Return (x, y) of the center of cell containing provided text 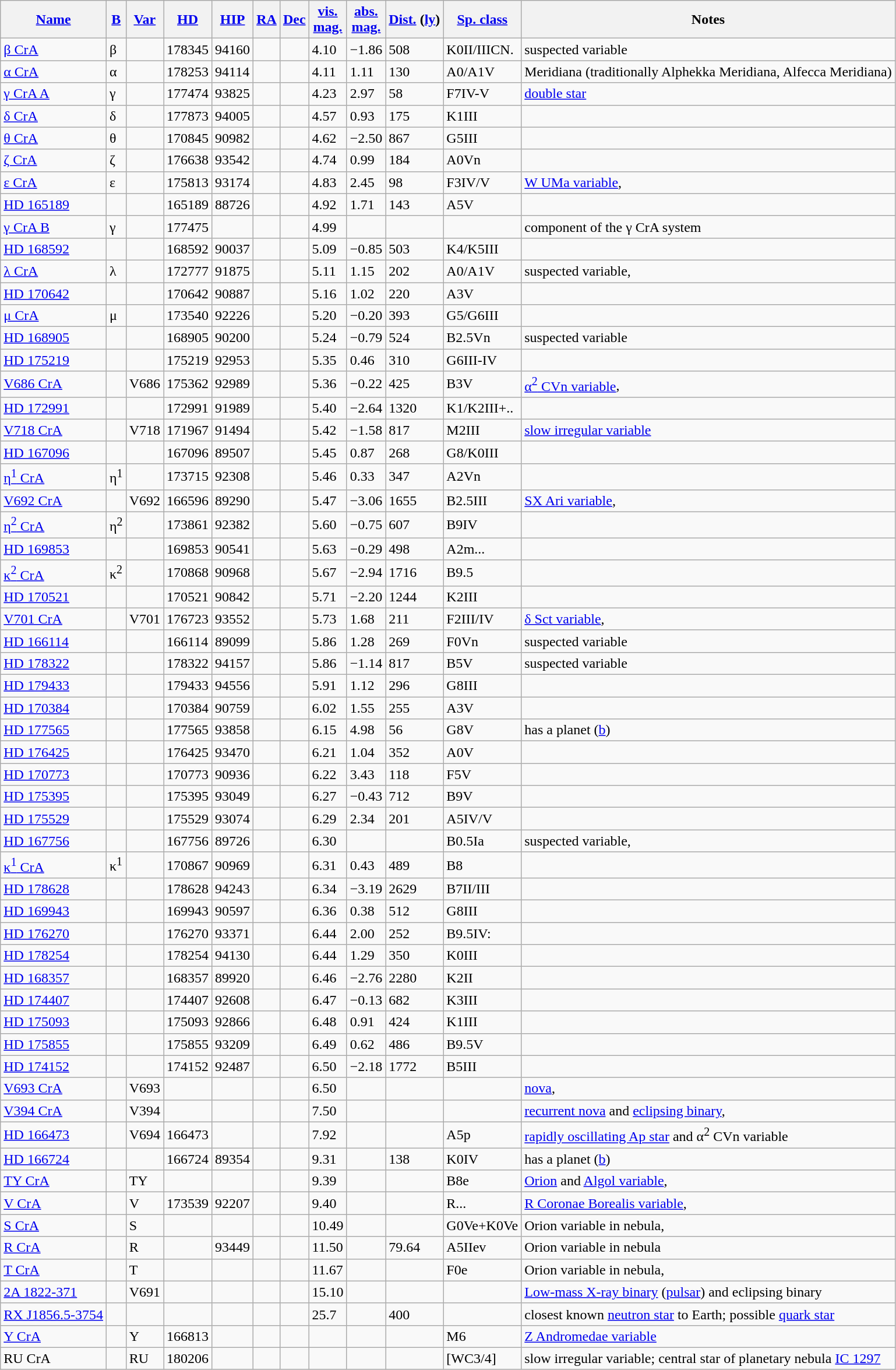
202 (415, 271)
172991 (188, 408)
−0.85 (366, 249)
A2m... (482, 549)
90597 (233, 911)
93174 (233, 182)
R Coronae Borealis variable, (708, 1203)
1.71 (366, 205)
91989 (233, 408)
5.11 (327, 271)
90969 (233, 865)
γ CrA A (54, 94)
6.36 (327, 911)
S CrA (54, 1225)
5.73 (327, 619)
94243 (233, 889)
179433 (188, 686)
175529 (188, 819)
B9.5 (482, 573)
0.33 (366, 477)
A5IV/V (482, 819)
B2.5Vn (482, 338)
B9IV (482, 524)
α (116, 72)
κ1 (116, 865)
4.57 (327, 116)
Sp. class (482, 20)
[WC3/4] (482, 1358)
93552 (233, 619)
HD 168905 (54, 338)
2280 (415, 978)
93209 (233, 1044)
ζ CrA (54, 160)
1.29 (366, 956)
G5/G6III (482, 316)
K3III (482, 1000)
δ (116, 116)
94130 (233, 956)
G8/K0III (482, 452)
HD 168592 (54, 249)
4.98 (366, 730)
79.64 (415, 1248)
G8V (482, 730)
425 (415, 385)
166596 (188, 501)
0.43 (366, 865)
94556 (233, 686)
ζ (116, 160)
176723 (188, 619)
HD 175395 (54, 797)
503 (415, 249)
V701 (144, 619)
93542 (233, 160)
1.28 (366, 641)
175 (415, 116)
−3.06 (366, 501)
178628 (188, 889)
K4/K5III (482, 249)
90037 (233, 249)
V701 CrA (54, 619)
RA (267, 20)
Low-mass X-ray binary (pulsar) and eclipsing binary (708, 1292)
6.46 (327, 978)
92608 (233, 1000)
712 (415, 797)
170773 (188, 774)
11.50 (327, 1248)
A2Vn (482, 477)
177475 (188, 227)
HD (188, 20)
V694 (144, 1135)
η2 CrA (54, 524)
1655 (415, 501)
abs.mag. (366, 20)
6.15 (327, 730)
RU (144, 1358)
169943 (188, 911)
2.00 (366, 934)
B9V (482, 797)
424 (415, 1022)
5.09 (327, 249)
296 (415, 686)
178254 (188, 956)
κ1 CrA (54, 865)
170867 (188, 865)
λ (116, 271)
92226 (233, 316)
4.10 (327, 50)
5.36 (327, 385)
89507 (233, 452)
93449 (233, 1248)
F2III/IV (482, 619)
TY CrA (54, 1181)
−1.14 (366, 663)
η2 (116, 524)
V (144, 1203)
5.60 (327, 524)
1.02 (366, 293)
90200 (233, 338)
η1 (116, 477)
347 (415, 477)
171967 (188, 430)
130 (415, 72)
92487 (233, 1066)
G5III (482, 138)
94114 (233, 72)
V394 (144, 1111)
175395 (188, 797)
170845 (188, 138)
Orion and Algol variable, (708, 1181)
93825 (233, 94)
−2.64 (366, 408)
176425 (188, 752)
5.71 (327, 597)
4.99 (327, 227)
167756 (188, 841)
175813 (188, 182)
ε (116, 182)
HD 166114 (54, 641)
component of the γ CrA system (708, 227)
175093 (188, 1022)
β (116, 50)
0.99 (366, 160)
M2III (482, 430)
−0.13 (366, 1000)
B5III (482, 1066)
HD 166473 (54, 1135)
V394 CrA (54, 1111)
393 (415, 316)
92866 (233, 1022)
1716 (415, 573)
170868 (188, 573)
−2.76 (366, 978)
173539 (188, 1203)
90968 (233, 573)
double star (708, 94)
Notes (708, 20)
6.29 (327, 819)
closest known neutron star to Earth; possible quark star (708, 1314)
512 (415, 911)
56 (415, 730)
89354 (233, 1159)
5.47 (327, 501)
2.34 (366, 819)
90887 (233, 293)
6.30 (327, 841)
5.24 (327, 338)
1244 (415, 597)
4.11 (327, 72)
93371 (233, 934)
−2.18 (366, 1066)
HD 170384 (54, 708)
Y CrA (54, 1336)
6.22 (327, 774)
5.46 (327, 477)
489 (415, 865)
9.39 (327, 1181)
R (144, 1248)
V693 (144, 1089)
220 (415, 293)
V686 (144, 385)
6.34 (327, 889)
V CrA (54, 1203)
177873 (188, 116)
HD 175093 (54, 1022)
176638 (188, 160)
2629 (415, 889)
Dec (294, 20)
91494 (233, 430)
HD 167096 (54, 452)
0.62 (366, 1044)
0.46 (366, 360)
R CrA (54, 1248)
HD 178628 (54, 889)
V693 CrA (54, 1089)
211 (415, 619)
3.43 (366, 774)
92989 (233, 385)
HD 170642 (54, 293)
HD 174407 (54, 1000)
A5p (482, 1135)
90982 (233, 138)
M6 (482, 1336)
θ CrA (54, 138)
β CrA (54, 50)
K0III (482, 956)
350 (415, 956)
A5V (482, 205)
HD 169853 (54, 549)
498 (415, 549)
89099 (233, 641)
HD 175529 (54, 819)
Name (54, 20)
λ CrA (54, 271)
μ (116, 316)
90842 (233, 597)
B3V (482, 385)
1320 (415, 408)
4.62 (327, 138)
0.93 (366, 116)
HD 175219 (54, 360)
ε CrA (54, 182)
B2.5III (482, 501)
T (144, 1270)
175362 (188, 385)
175855 (188, 1044)
4.74 (327, 160)
92308 (233, 477)
γ CrA B (54, 227)
173861 (188, 524)
HD 176270 (54, 934)
269 (415, 641)
−0.79 (366, 338)
90541 (233, 549)
166813 (188, 1336)
B9.5V (482, 1044)
6.27 (327, 797)
166114 (188, 641)
B8e (482, 1181)
HIP (233, 20)
5.20 (327, 316)
7.92 (327, 1135)
173715 (188, 477)
W UMa variable, (708, 182)
−3.19 (366, 889)
−1.58 (366, 430)
−1.86 (366, 50)
K1/K2III+.. (482, 408)
58 (415, 94)
B0.5Ia (482, 841)
90936 (233, 774)
2A 1822-371 (54, 1292)
κ2 (116, 573)
T CrA (54, 1270)
15.10 (327, 1292)
HD 166724 (54, 1159)
B7II/III (482, 889)
α2 CVn variable, (708, 385)
vis.mag. (327, 20)
93858 (233, 730)
5.91 (327, 686)
167096 (188, 452)
98 (415, 182)
S (144, 1225)
168905 (188, 338)
0.91 (366, 1022)
268 (415, 452)
6.21 (327, 752)
rapidly oscillating Ap star and α2 CVn variable (708, 1135)
Orion variable in nebula (708, 1248)
5.35 (327, 360)
V692 CrA (54, 501)
177565 (188, 730)
slow irregular variable; central star of planetary nebula IC 1297 (708, 1358)
166724 (188, 1159)
486 (415, 1044)
89726 (233, 841)
524 (415, 338)
HD 177565 (54, 730)
V692 (144, 501)
HD 175855 (54, 1044)
201 (415, 819)
−2.50 (366, 138)
TY (144, 1181)
SX Ari variable, (708, 501)
V718 (144, 430)
184 (415, 160)
B5V (482, 663)
1.12 (366, 686)
Meridiana (traditionally Alphekka Meridiana, Alfecca Meridiana) (708, 72)
HD 168357 (54, 978)
A0V (482, 752)
25.7 (327, 1314)
177474 (188, 94)
1.68 (366, 619)
HD 172991 (54, 408)
508 (415, 50)
−0.29 (366, 549)
90759 (233, 708)
δ CrA (54, 116)
−0.22 (366, 385)
175219 (188, 360)
1.11 (366, 72)
94157 (233, 663)
6.02 (327, 708)
Var (144, 20)
170521 (188, 597)
1.55 (366, 708)
94160 (233, 50)
δ Sct variable, (708, 619)
143 (415, 205)
−0.43 (366, 797)
G0Ve+K0Ve (482, 1225)
HD 169943 (54, 911)
recurrent nova and eclipsing binary, (708, 1111)
B9.5IV: (482, 934)
94005 (233, 116)
92953 (233, 360)
174152 (188, 1066)
178253 (188, 72)
HD 170773 (54, 774)
168357 (188, 978)
5.16 (327, 293)
1772 (415, 1066)
HD 174152 (54, 1066)
0.38 (366, 911)
6.31 (327, 865)
−0.75 (366, 524)
170384 (188, 708)
169853 (188, 549)
G6III-IV (482, 360)
θ (116, 138)
Z Andromedae variable (708, 1336)
867 (415, 138)
176270 (188, 934)
V718 CrA (54, 430)
−0.20 (366, 316)
R... (482, 1203)
−2.20 (366, 597)
F7IV-V (482, 94)
1.15 (366, 271)
7.50 (327, 1111)
168592 (188, 249)
6.48 (327, 1022)
91875 (233, 271)
Y (144, 1336)
352 (415, 752)
2.45 (366, 182)
4.92 (327, 205)
HD 178254 (54, 956)
93049 (233, 797)
κ2 CrA (54, 573)
slow irregular variable (708, 430)
92382 (233, 524)
μ CrA (54, 316)
5.67 (327, 573)
−2.94 (366, 573)
252 (415, 934)
nova, (708, 1089)
K2III (482, 597)
Dist. (ly) (415, 20)
F0e (482, 1270)
178322 (188, 663)
V686 CrA (54, 385)
310 (415, 360)
11.67 (327, 1270)
V691 (144, 1292)
B8 (482, 865)
η1 CrA (54, 477)
K0IV (482, 1159)
HD 178322 (54, 663)
400 (415, 1314)
10.49 (327, 1225)
A0Vn (482, 160)
9.31 (327, 1159)
88726 (233, 205)
682 (415, 1000)
HD 176425 (54, 752)
K2II (482, 978)
92207 (233, 1203)
607 (415, 524)
5.45 (327, 452)
RX J1856.5-3754 (54, 1314)
F3IV/V (482, 182)
HD 179433 (54, 686)
172777 (188, 271)
A5IIev (482, 1248)
89920 (233, 978)
RU CrA (54, 1358)
HD 167756 (54, 841)
K0II/IIICN. (482, 50)
138 (415, 1159)
166473 (188, 1135)
F0Vn (482, 641)
5.40 (327, 408)
5.42 (327, 430)
B (116, 20)
6.49 (327, 1044)
178345 (188, 50)
6.47 (327, 1000)
255 (415, 708)
180206 (188, 1358)
0.87 (366, 452)
α CrA (54, 72)
5.63 (327, 549)
HD 170521 (54, 597)
173540 (188, 316)
4.83 (327, 182)
170642 (188, 293)
89290 (233, 501)
93470 (233, 752)
165189 (188, 205)
2.97 (366, 94)
HD 165189 (54, 205)
F5V (482, 774)
4.23 (327, 94)
1.04 (366, 752)
9.40 (327, 1203)
93074 (233, 819)
118 (415, 774)
174407 (188, 1000)
